Locate the cell with the specified text and output its [x, y] center coordinate. 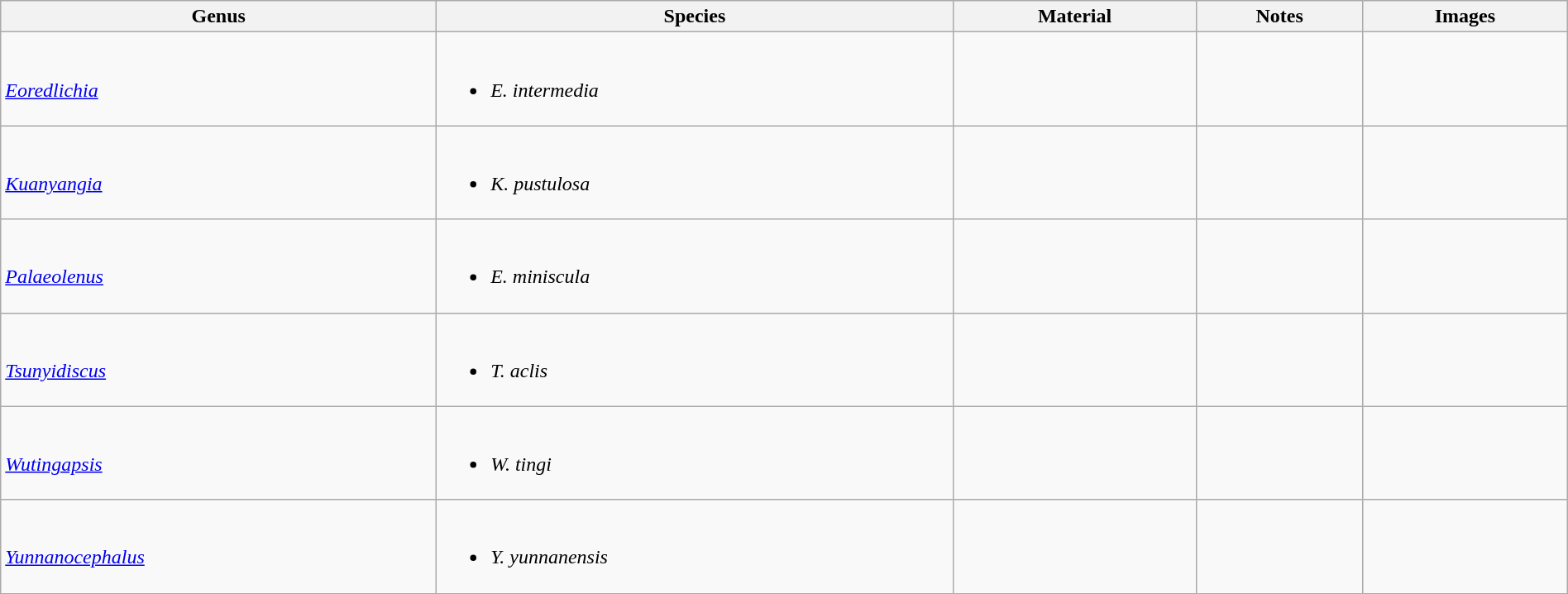
Material [1075, 17]
Palaeolenus [218, 266]
Notes [1280, 17]
Eoredlichia [218, 79]
Genus [218, 17]
Kuanyangia [218, 172]
W. tingi [695, 453]
Yunnanocephalus [218, 546]
E. miniscula [695, 266]
Images [1465, 17]
Species [695, 17]
Wutingapsis [218, 453]
K. pustulosa [695, 172]
E. intermedia [695, 79]
T. aclis [695, 359]
Tsunyidiscus [218, 359]
Y. yunnanensis [695, 546]
